Pinpoint the cell where the given text exists, returning its (x, y) midpoint coordinate. 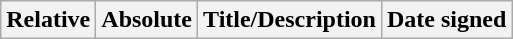
Relative (48, 20)
Absolute (147, 20)
Date signed (446, 20)
Title/Description (290, 20)
